Extract the [X, Y] coordinate from the center of the cell holding the provided text.  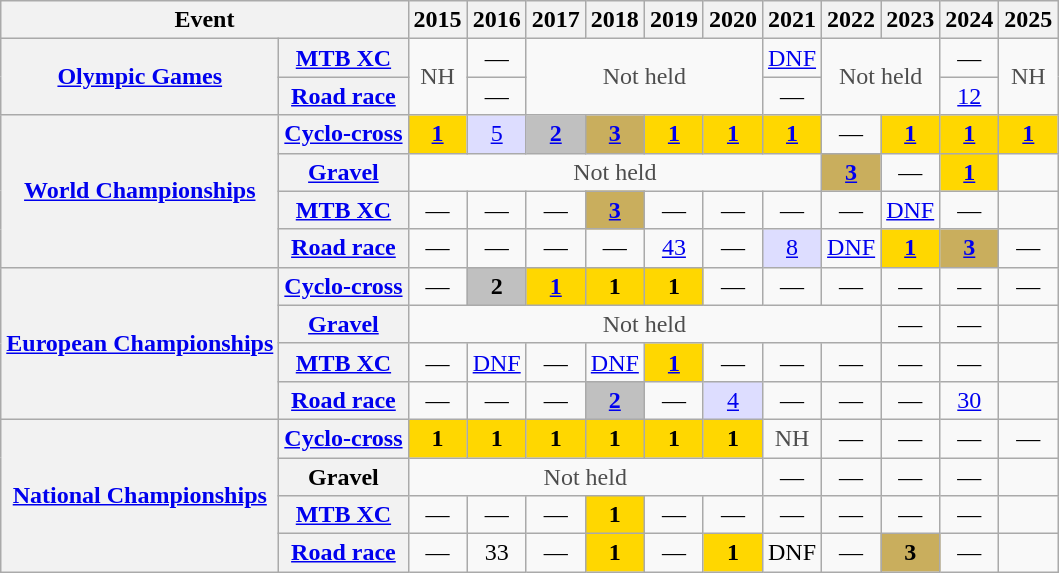
2018 [614, 20]
2024 [970, 20]
43 [674, 248]
World Championships [140, 191]
National Championships [140, 495]
4 [732, 400]
5 [496, 134]
30 [970, 400]
European Championships [140, 343]
2021 [792, 20]
Olympic Games [140, 77]
2020 [732, 20]
2017 [556, 20]
2019 [674, 20]
12 [970, 96]
2025 [1028, 20]
Event [204, 20]
2016 [496, 20]
8 [792, 248]
33 [496, 553]
2023 [910, 20]
2022 [852, 20]
2015 [438, 20]
